Provide the [x, y] coordinate of the cell's center where the given text is located.  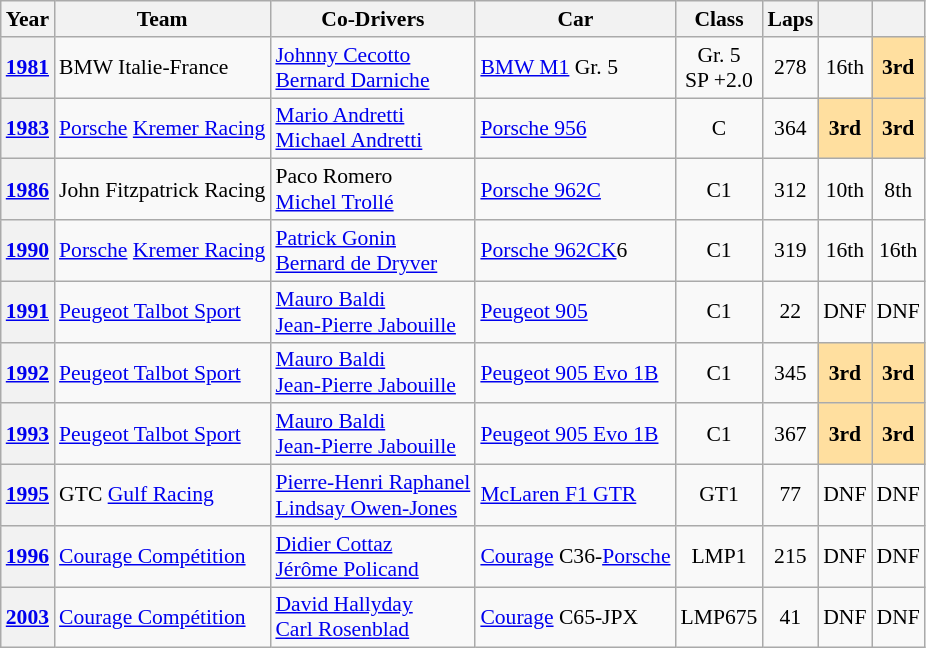
Porsche 962C [575, 190]
367 [790, 434]
319 [790, 250]
Peugeot 905 [575, 312]
BMW Italie-France [162, 68]
Car [575, 19]
LMP1 [720, 556]
Didier Cottaz Jérôme Policand [372, 556]
41 [790, 618]
1992 [28, 372]
1995 [28, 496]
1991 [28, 312]
LMP675 [720, 618]
Courage C65-JPX [575, 618]
Pierre-Henri Raphanel Lindsay Owen-Jones [372, 496]
Johnny Cecotto Bernard Darniche [372, 68]
22 [790, 312]
Team [162, 19]
Mario Andretti Michael Andretti [372, 128]
215 [790, 556]
Laps [790, 19]
345 [790, 372]
C [720, 128]
1990 [28, 250]
1983 [28, 128]
1996 [28, 556]
10th [844, 190]
Year [28, 19]
Paco Romero Michel Trollé [372, 190]
Porsche 962CK6 [575, 250]
8th [898, 190]
Patrick Gonin Bernard de Dryver [372, 250]
GT1 [720, 496]
1993 [28, 434]
John Fitzpatrick Racing [162, 190]
David Hallyday Carl Rosenblad [372, 618]
Courage C36-Porsche [575, 556]
Class [720, 19]
1981 [28, 68]
364 [790, 128]
1986 [28, 190]
Porsche 956 [575, 128]
77 [790, 496]
278 [790, 68]
312 [790, 190]
Gr. 5SP +2.0 [720, 68]
BMW M1 Gr. 5 [575, 68]
Co-Drivers [372, 19]
2003 [28, 618]
GTC Gulf Racing [162, 496]
McLaren F1 GTR [575, 496]
